Identify which cell holds the provided text, then report its [X, Y] central coordinate. 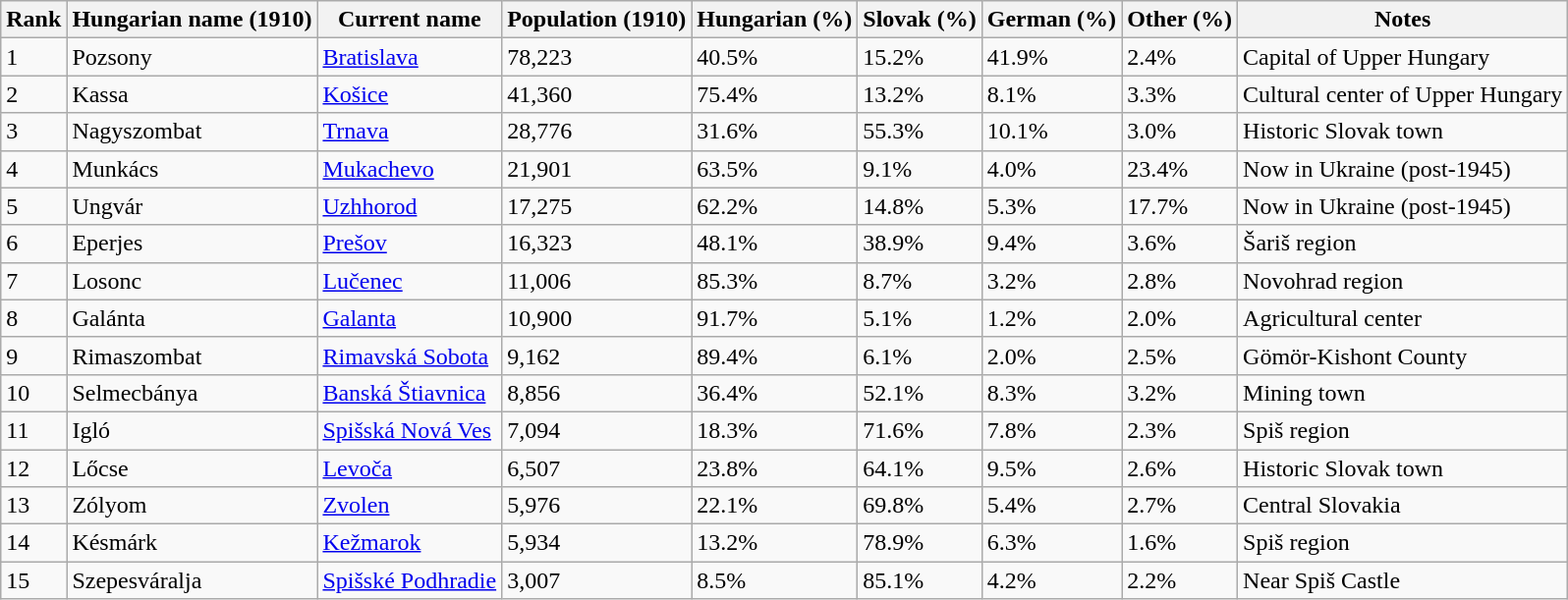
31.6% [774, 132]
40.5% [774, 57]
5,976 [597, 506]
14 [33, 543]
78.9% [920, 543]
6 [33, 244]
8 [33, 318]
6,507 [597, 468]
Agricultural center [1403, 318]
9.1% [920, 169]
8.5% [774, 580]
28,776 [597, 132]
Population (1910) [597, 20]
Spišská Nová Ves [410, 430]
Rimaszombat [193, 355]
3 [33, 132]
Lučenec [410, 281]
17.7% [1180, 206]
23.8% [774, 468]
55.3% [920, 132]
9.4% [1051, 244]
13 [33, 506]
Zólyom [193, 506]
62.2% [774, 206]
9 [33, 355]
Galanta [410, 318]
10.1% [1051, 132]
4.0% [1051, 169]
38.9% [920, 244]
16,323 [597, 244]
Ungvár [193, 206]
41,360 [597, 94]
Gömör-Kishont County [1403, 355]
11,006 [597, 281]
Cultural center of Upper Hungary [1403, 94]
Levoča [410, 468]
63.5% [774, 169]
14.8% [920, 206]
3.3% [1180, 94]
89.4% [774, 355]
Prešov [410, 244]
Capital of Upper Hungary [1403, 57]
5 [33, 206]
Bratislava [410, 57]
7.8% [1051, 430]
7 [33, 281]
Nagyszombat [193, 132]
9.5% [1051, 468]
Trnava [410, 132]
85.3% [774, 281]
1.2% [1051, 318]
Rank [33, 20]
3.6% [1180, 244]
8.7% [920, 281]
Slovak (%) [920, 20]
3.0% [1180, 132]
Losonc [193, 281]
Notes [1403, 20]
5,934 [597, 543]
Selmecbánya [193, 393]
5.3% [1051, 206]
48.1% [774, 244]
2.2% [1180, 580]
22.1% [774, 506]
41.9% [1051, 57]
91.7% [774, 318]
Lőcse [193, 468]
4 [33, 169]
23.4% [1180, 169]
69.8% [920, 506]
52.1% [920, 393]
4.2% [1051, 580]
75.4% [774, 94]
6.1% [920, 355]
2.5% [1180, 355]
9,162 [597, 355]
Šariš region [1403, 244]
11 [33, 430]
Near Spiš Castle [1403, 580]
8,856 [597, 393]
17,275 [597, 206]
2.4% [1180, 57]
Kežmarok [410, 543]
2.8% [1180, 281]
Késmárk [193, 543]
Other (%) [1180, 20]
2.3% [1180, 430]
2.6% [1180, 468]
15 [33, 580]
5.1% [920, 318]
2 [33, 94]
Galánta [193, 318]
Central Slovakia [1403, 506]
Rimavská Sobota [410, 355]
1 [33, 57]
German (%) [1051, 20]
6.3% [1051, 543]
Novohrad region [1403, 281]
36.4% [774, 393]
Mining town [1403, 393]
10,900 [597, 318]
18.3% [774, 430]
1.6% [1180, 543]
Banská Štiavnica [410, 393]
Kassa [193, 94]
85.1% [920, 580]
7,094 [597, 430]
12 [33, 468]
2.7% [1180, 506]
Szepesváralja [193, 580]
10 [33, 393]
8.3% [1051, 393]
Hungarian (%) [774, 20]
Uzhhorod [410, 206]
Spišské Podhradie [410, 580]
Mukachevo [410, 169]
Košice [410, 94]
71.6% [920, 430]
5.4% [1051, 506]
15.2% [920, 57]
78,223 [597, 57]
Igló [193, 430]
3,007 [597, 580]
64.1% [920, 468]
Pozsony [193, 57]
Zvolen [410, 506]
Hungarian name (1910) [193, 20]
8.1% [1051, 94]
21,901 [597, 169]
Eperjes [193, 244]
Munkács [193, 169]
Current name [410, 20]
